Scan for the cell matching the given text and deliver its (x, y) coordinate at center. 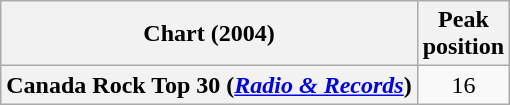
Chart (2004) (209, 34)
Peak position (463, 34)
16 (463, 85)
Canada Rock Top 30 (Radio & Records) (209, 85)
